Output the [x, y] coordinate of the center of the cell containing the given text.  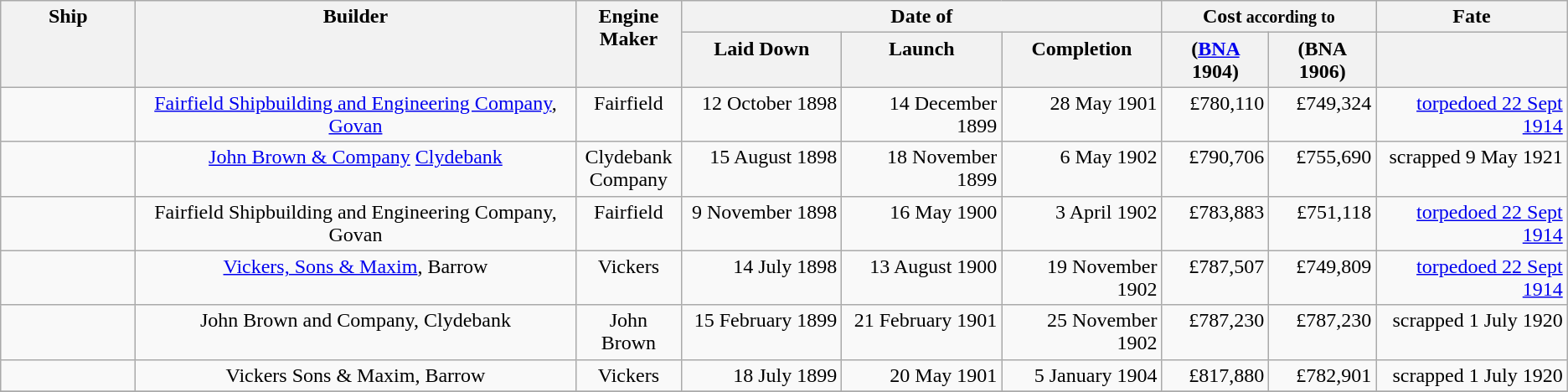
£787,507 [1215, 278]
18 November 1899 [921, 169]
14 July 1898 [762, 278]
£782,901 [1323, 375]
13 August 1900 [921, 278]
5 January 1904 [1082, 375]
£790,706 [1215, 169]
John Brown [628, 332]
6 May 1902 [1082, 169]
scrapped 9 May 1921 [1473, 169]
15 February 1899 [762, 332]
15 August 1898 [762, 169]
£755,690 [1323, 169]
£817,880 [1215, 375]
(BNA 1906) [1323, 60]
18 July 1899 [762, 375]
28 May 1901 [1082, 114]
16 May 1900 [921, 223]
Date of [921, 17]
John Brown and Company, Clydebank [355, 332]
Launch [921, 60]
EngineMaker [628, 44]
Ship [69, 44]
9 November 1898 [762, 223]
19 November 1902 [1082, 278]
Fate [1473, 17]
John Brown & Company Clydebank [355, 169]
12 October 1898 [762, 114]
Laid Down [762, 60]
£749,324 [1323, 114]
(BNA 1904) [1215, 60]
Builder [355, 44]
Completion [1082, 60]
£783,883 [1215, 223]
Vickers, Sons & Maxim, Barrow [355, 278]
Vickers Sons & Maxim, Barrow [355, 375]
ClydebankCompany [628, 169]
Cost according to [1269, 17]
25 November 1902 [1082, 332]
£751,118 [1323, 223]
£780,110 [1215, 114]
14 December 1899 [921, 114]
20 May 1901 [921, 375]
3 April 1902 [1082, 223]
£749,809 [1323, 278]
21 February 1901 [921, 332]
